Output the (x, y) coordinate of the center of the cell containing the given text.  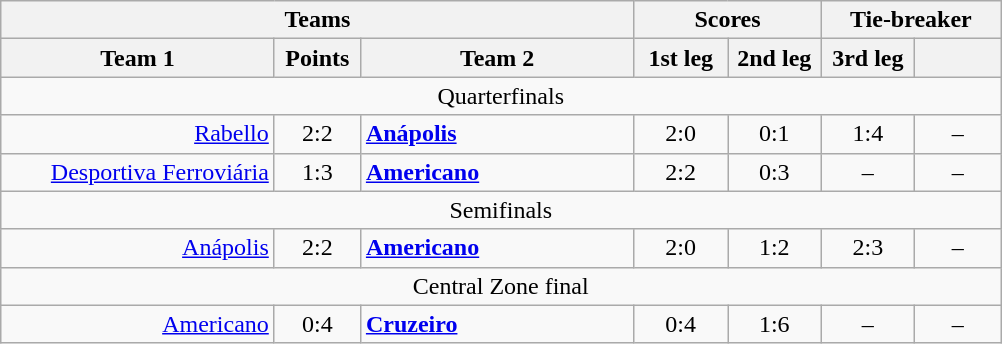
3rd leg (868, 58)
2nd leg (775, 58)
1st leg (681, 58)
1:6 (775, 324)
Desportiva Ferroviária (138, 172)
2:3 (868, 248)
Tie-breaker (911, 20)
Semifinals (501, 210)
0:3 (775, 172)
Team 1 (138, 58)
Teams (318, 20)
Points (317, 58)
0:1 (775, 134)
1:2 (775, 248)
1:4 (868, 134)
1:3 (317, 172)
Team 2 (497, 58)
Cruzeiro (497, 324)
Quarterfinals (501, 96)
Scores (728, 20)
Rabello (138, 134)
Central Zone final (501, 286)
